Provide the [x, y] coordinate of the cell's center where the given text is located.  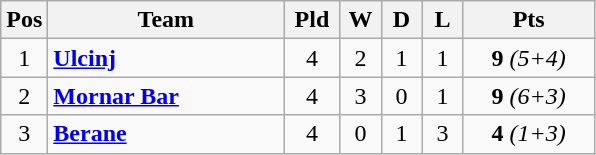
9 (6+3) [528, 96]
Mornar Bar [166, 96]
L [442, 20]
W [360, 20]
9 (5+4) [528, 58]
Pts [528, 20]
4 (1+3) [528, 134]
Pos [24, 20]
Berane [166, 134]
Pld [312, 20]
Ulcinj [166, 58]
D [402, 20]
Team [166, 20]
